Detect which cell encompasses the target text, then output its [x, y] center coordinate. 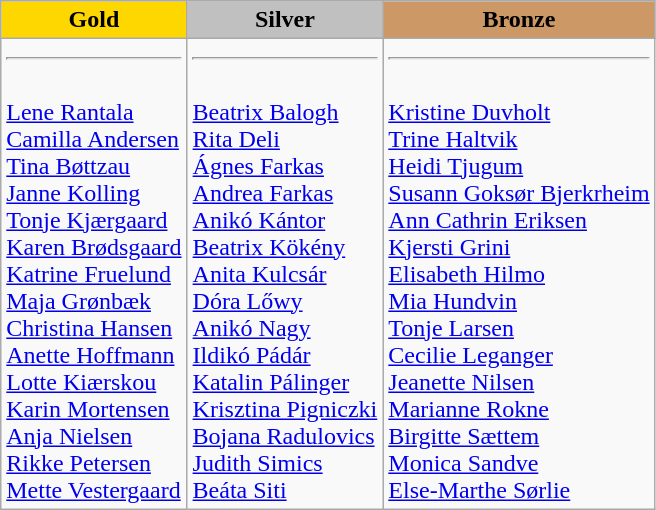
Gold [94, 20]
Silver [285, 20]
Bronze [519, 20]
